Detect which cell encompasses the target text, then output its [X, Y] center coordinate. 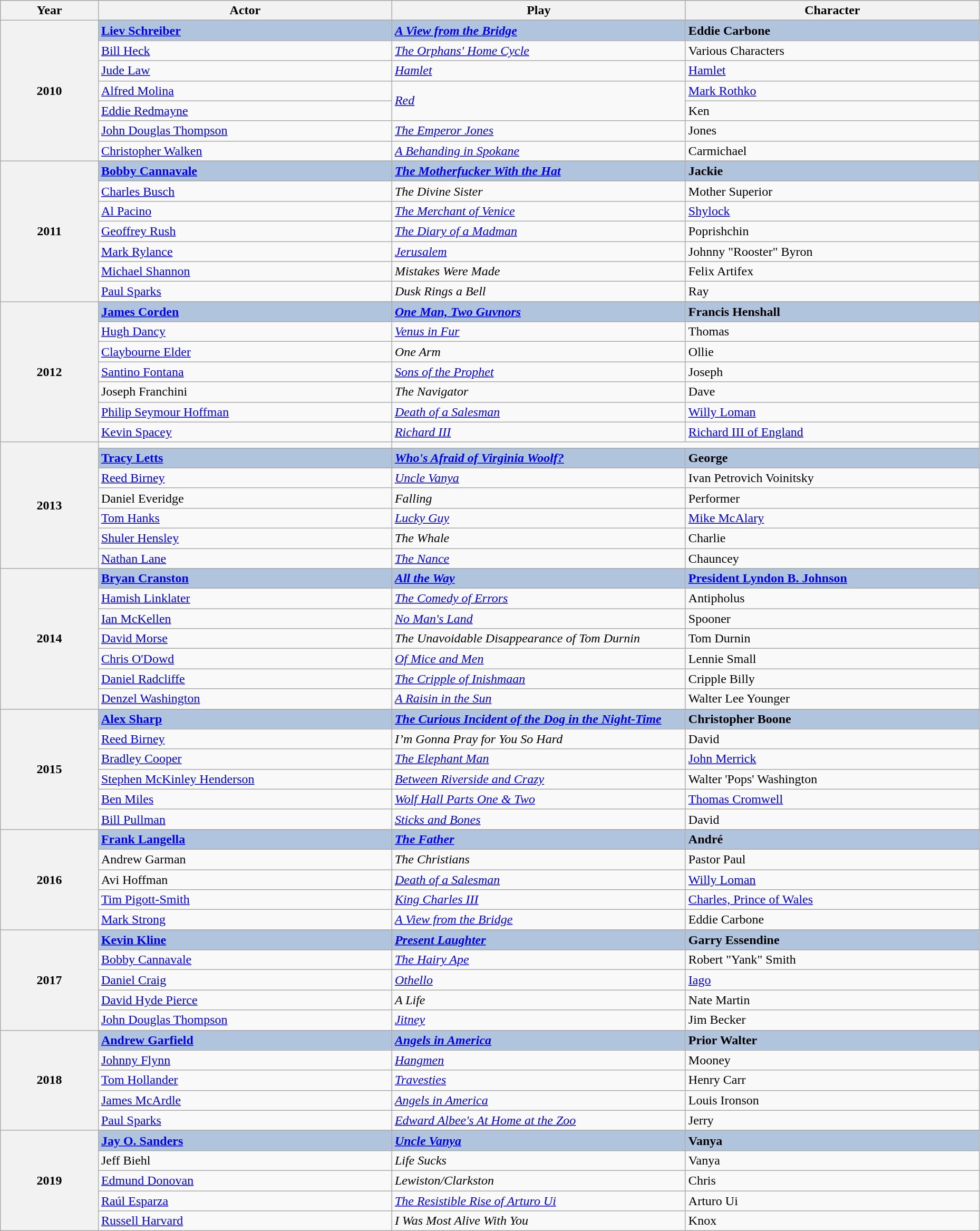
Christopher Boone [832, 719]
Bryan Cranston [245, 579]
Louis Ironson [832, 1100]
Tracy Letts [245, 458]
Daniel Radcliffe [245, 679]
The Merchant of Venice [539, 211]
Spooner [832, 619]
Hangmen [539, 1060]
André [832, 839]
One Man, Two Guvnors [539, 312]
Andrew Garman [245, 859]
Francis Henshall [832, 312]
Kevin Spacey [245, 432]
2014 [50, 639]
Falling [539, 498]
The Emperor Jones [539, 131]
Poprishchin [832, 231]
2017 [50, 980]
The Resistible Rise of Arturo Ui [539, 1201]
The Hairy Ape [539, 960]
Jerry [832, 1120]
Edmund Donovan [245, 1180]
Liev Schreiber [245, 31]
The Diary of a Madman [539, 231]
Jude Law [245, 71]
Eddie Redmayne [245, 111]
Ray [832, 292]
Alex Sharp [245, 719]
Nate Martin [832, 1000]
Hugh Dancy [245, 332]
2016 [50, 879]
Sons of the Prophet [539, 372]
The Comedy of Errors [539, 599]
Geoffrey Rush [245, 231]
The Christians [539, 859]
John Merrick [832, 759]
The Cripple of Inishmaan [539, 679]
Joseph [832, 372]
2011 [50, 231]
Tom Hollander [245, 1080]
Jerusalem [539, 252]
Arturo Ui [832, 1201]
I Was Most Alive With You [539, 1221]
Richard III of England [832, 432]
Michael Shannon [245, 272]
2010 [50, 91]
Chris [832, 1180]
Jim Becker [832, 1020]
Sticks and Bones [539, 819]
Alfred Molina [245, 91]
Red [539, 101]
The Whale [539, 538]
2018 [50, 1080]
Frank Langella [245, 839]
Raúl Esparza [245, 1201]
Chris O'Dowd [245, 659]
All the Way [539, 579]
The Navigator [539, 392]
Mark Rylance [245, 252]
Ollie [832, 352]
Mother Superior [832, 191]
Antipholus [832, 599]
Lewiston/Clarkston [539, 1180]
Who's Afraid of Virginia Woolf? [539, 458]
Travesties [539, 1080]
Felix Artifex [832, 272]
Ken [832, 111]
The Divine Sister [539, 191]
Bill Heck [245, 51]
The Curious Incident of the Dog in the Night-Time [539, 719]
Mistakes Were Made [539, 272]
Tim Pigott-Smith [245, 900]
I’m Gonna Pray for You So Hard [539, 739]
Daniel Everidge [245, 498]
Dave [832, 392]
The Orphans' Home Cycle [539, 51]
Charles, Prince of Wales [832, 900]
Jones [832, 131]
Christopher Walken [245, 151]
Various Characters [832, 51]
Play [539, 11]
Year [50, 11]
Joseph Franchini [245, 392]
Garry Essendine [832, 940]
Ivan Petrovich Voinitsky [832, 478]
Life Sucks [539, 1160]
Performer [832, 498]
Mike McAlary [832, 518]
Charles Busch [245, 191]
The Unavoidable Disappearance of Tom Durnin [539, 639]
Walter 'Pops' Washington [832, 779]
Johnny "Rooster" Byron [832, 252]
Iago [832, 980]
David Hyde Pierce [245, 1000]
Santino Fontana [245, 372]
The Father [539, 839]
The Elephant Man [539, 759]
President Lyndon B. Johnson [832, 579]
Russell Harvard [245, 1221]
One Arm [539, 352]
Andrew Garfield [245, 1040]
King Charles III [539, 900]
Ben Miles [245, 799]
James McArdle [245, 1100]
The Motherfucker With the Hat [539, 171]
Present Laughter [539, 940]
Wolf Hall Parts One & Two [539, 799]
Tom Durnin [832, 639]
Cripple Billy [832, 679]
Jitney [539, 1020]
Carmichael [832, 151]
Tom Hanks [245, 518]
Nathan Lane [245, 559]
A Life [539, 1000]
Charlie [832, 538]
Richard III [539, 432]
Henry Carr [832, 1080]
Avi Hoffman [245, 879]
Thomas [832, 332]
Bill Pullman [245, 819]
Hamish Linklater [245, 599]
Dusk Rings a Bell [539, 292]
Jackie [832, 171]
Shylock [832, 211]
George [832, 458]
Character [832, 11]
Othello [539, 980]
Jay O. Sanders [245, 1140]
Denzel Washington [245, 699]
Jeff Biehl [245, 1160]
Prior Walter [832, 1040]
Shuler Hensley [245, 538]
2013 [50, 505]
No Man's Land [539, 619]
Chauncey [832, 559]
Mooney [832, 1060]
Mark Strong [245, 920]
Bradley Cooper [245, 759]
Kevin Kline [245, 940]
Walter Lee Younger [832, 699]
Of Mice and Men [539, 659]
A Raisin in the Sun [539, 699]
Daniel Craig [245, 980]
Ian McKellen [245, 619]
Edward Albee's At Home at the Zoo [539, 1120]
Lucky Guy [539, 518]
James Corden [245, 312]
Al Pacino [245, 211]
Between Riverside and Crazy [539, 779]
Stephen McKinley Henderson [245, 779]
2015 [50, 769]
Johnny Flynn [245, 1060]
Pastor Paul [832, 859]
Thomas Cromwell [832, 799]
The Nance [539, 559]
Philip Seymour Hoffman [245, 412]
Lennie Small [832, 659]
A Behanding in Spokane [539, 151]
Venus in Fur [539, 332]
Mark Rothko [832, 91]
Actor [245, 11]
2012 [50, 372]
Robert "Yank" Smith [832, 960]
2019 [50, 1180]
Knox [832, 1221]
David Morse [245, 639]
Claybourne Elder [245, 352]
